Search for the cell housing the specified text and yield its (x, y) center coordinate. 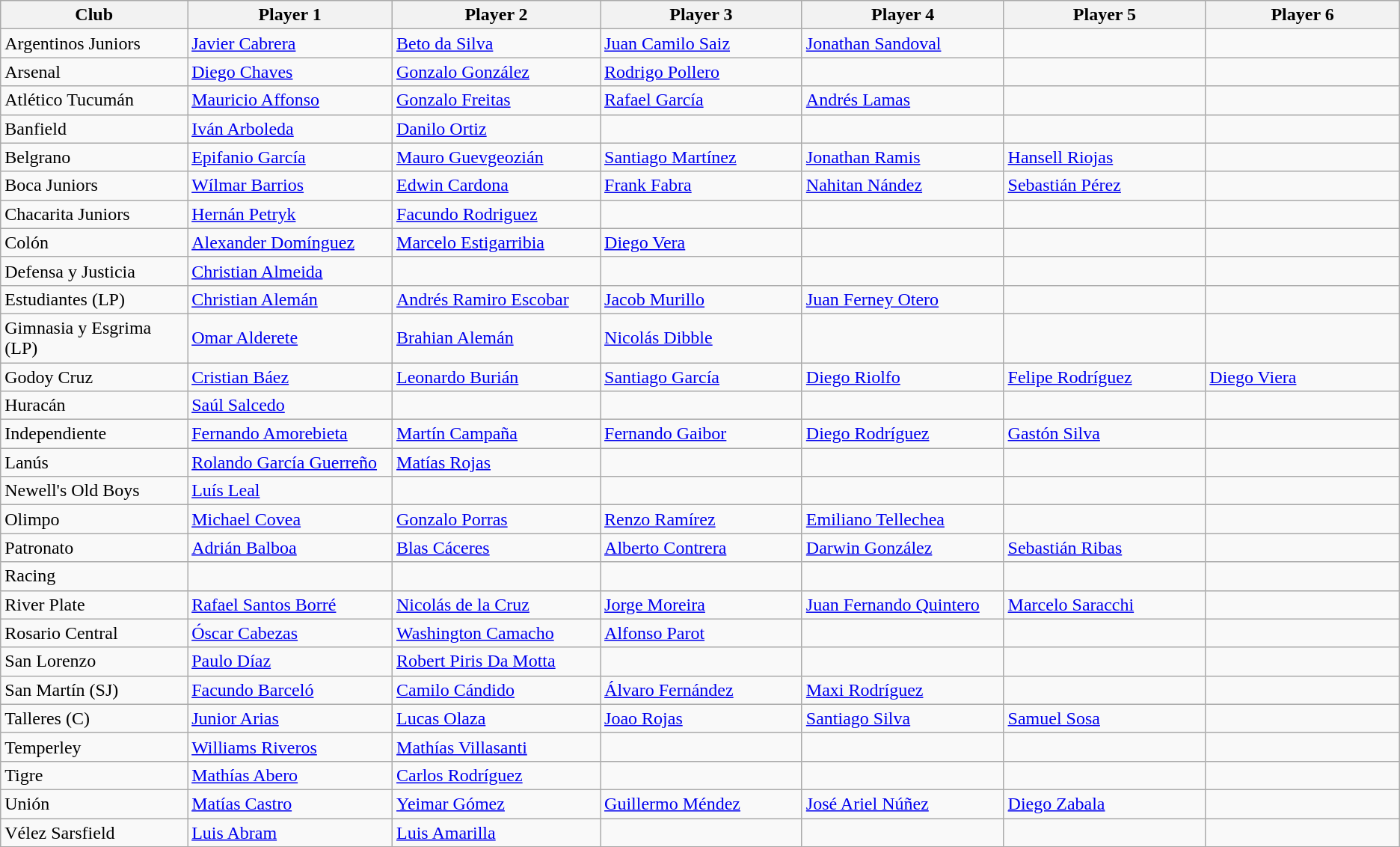
Renzo Ramírez (701, 519)
Player 1 (290, 15)
Rolando García Guerreño (290, 462)
Marcelo Saracchi (1105, 605)
Argentinos Juniors (94, 43)
Samuel Sosa (1105, 718)
Facundo Barceló (290, 690)
Óscar Cabezas (290, 633)
Adrián Balboa (290, 548)
Nicolás Dibble (701, 338)
Alexander Domínguez (290, 242)
Boca Juniors (94, 186)
Mathías Villasanti (497, 747)
Juan Camilo Saiz (701, 43)
Christian Almeida (290, 271)
Belgrano (94, 157)
Fernando Amorebieta (290, 434)
Gonzalo Porras (497, 519)
Player 6 (1303, 15)
Williams Riveros (290, 747)
Diego Vera (701, 242)
Chacarita Juniors (94, 214)
Nahitan Nández (903, 186)
Michael Covea (290, 519)
Paulo Díaz (290, 661)
Jonathan Ramis (903, 157)
Javier Cabrera (290, 43)
Godoy Cruz (94, 376)
Blas Cáceres (497, 548)
Jacob Murillo (701, 299)
Omar Alderete (290, 338)
Player 5 (1105, 15)
Camilo Cándido (497, 690)
Guillermo Méndez (701, 804)
Wílmar Barrios (290, 186)
Frank Fabra (701, 186)
Mauro Guevgeozián (497, 157)
Rodrigo Pollero (701, 72)
Andrés Ramiro Escobar (497, 299)
Mathías Abero (290, 775)
Facundo Rodriguez (497, 214)
Yeimar Gómez (497, 804)
Santiago García (701, 376)
Patronato (94, 548)
Nicolás de la Cruz (497, 605)
Temperley (94, 747)
Washington Camacho (497, 633)
San Martín (SJ) (94, 690)
Club (94, 15)
Juan Fernando Quintero (903, 605)
Sebastián Ribas (1105, 548)
Marcelo Estigarribia (497, 242)
Luis Abram (290, 833)
Robert Piris Da Motta (497, 661)
Rosario Central (94, 633)
Beto da Silva (497, 43)
Hernán Petryk (290, 214)
Matías Rojas (497, 462)
Jonathan Sandoval (903, 43)
Diego Rodríguez (903, 434)
Jorge Moreira (701, 605)
Diego Viera (1303, 376)
Leonardo Burián (497, 376)
Juan Ferney Otero (903, 299)
Huracán (94, 406)
Mauricio Affonso (290, 100)
Diego Riolfo (903, 376)
Player 3 (701, 15)
Alfonso Parot (701, 633)
Gimnasia y Esgrima (LP) (94, 338)
Gastón Silva (1105, 434)
Diego Zabala (1105, 804)
Talleres (C) (94, 718)
Fernando Gaibor (701, 434)
Epifanio García (290, 157)
Unión (94, 804)
Cristian Báez (290, 376)
Player 4 (903, 15)
Carlos Rodríguez (497, 775)
Junior Arias (290, 718)
Atlético Tucumán (94, 100)
Gonzalo González (497, 72)
Tigre (94, 775)
Santiago Silva (903, 718)
Alberto Contrera (701, 548)
Gonzalo Freitas (497, 100)
Saúl Salcedo (290, 406)
Player 2 (497, 15)
Sebastián Pérez (1105, 186)
Álvaro Fernández (701, 690)
Luís Leal (290, 491)
José Ariel Núñez (903, 804)
Independiente (94, 434)
Hansell Riojas (1105, 157)
Olimpo (94, 519)
Luis Amarilla (497, 833)
Matías Castro (290, 804)
Rafael García (701, 100)
Diego Chaves (290, 72)
Danilo Ortiz (497, 129)
Felipe Rodríguez (1105, 376)
Lucas Olaza (497, 718)
Darwin González (903, 548)
Lanús (94, 462)
Banfield (94, 129)
Arsenal (94, 72)
Defensa y Justicia (94, 271)
Christian Alemán (290, 299)
Martín Campaña (497, 434)
Edwin Cardona (497, 186)
River Plate (94, 605)
Brahian Alemán (497, 338)
Joao Rojas (701, 718)
Andrés Lamas (903, 100)
Racing (94, 576)
Estudiantes (LP) (94, 299)
Vélez Sarsfield (94, 833)
San Lorenzo (94, 661)
Santiago Martínez (701, 157)
Rafael Santos Borré (290, 605)
Newell's Old Boys (94, 491)
Iván Arboleda (290, 129)
Maxi Rodríguez (903, 690)
Emiliano Tellechea (903, 519)
Colón (94, 242)
